Provide the (X, Y) coordinate of the cell's center where the given text is located.  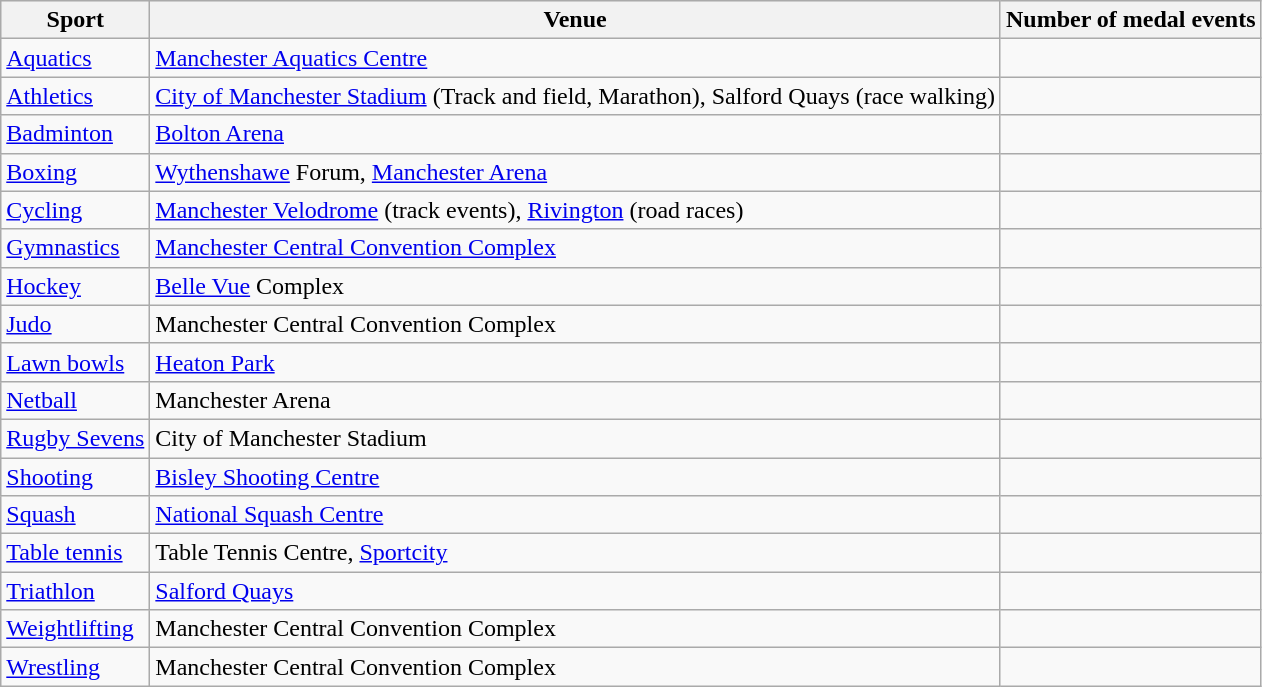
Heaton Park (576, 362)
Judo (76, 324)
Rugby Sevens (76, 438)
Venue (576, 20)
City of Manchester Stadium (576, 438)
Belle Vue Complex (576, 286)
Athletics (76, 96)
City of Manchester Stadium (Track and field, Marathon), Salford Quays (race walking) (576, 96)
Bolton Arena (576, 134)
Salford Quays (576, 591)
Wrestling (76, 667)
Sport (76, 20)
Aquatics (76, 58)
Hockey (76, 286)
Squash (76, 515)
Number of medal events (1130, 20)
Cycling (76, 210)
Weightlifting (76, 629)
Triathlon (76, 591)
Manchester Velodrome (track events), Rivington (road races) (576, 210)
Lawn bowls (76, 362)
Shooting (76, 477)
Netball (76, 400)
Table tennis (76, 553)
Manchester Arena (576, 400)
Table Tennis Centre, Sportcity (576, 553)
Boxing (76, 172)
Bisley Shooting Centre (576, 477)
Manchester Aquatics Centre (576, 58)
Badminton (76, 134)
Gymnastics (76, 248)
National Squash Centre (576, 515)
Wythenshawe Forum, Manchester Arena (576, 172)
